Capture the cell that displays the provided text and extract its (x, y) central coordinate. 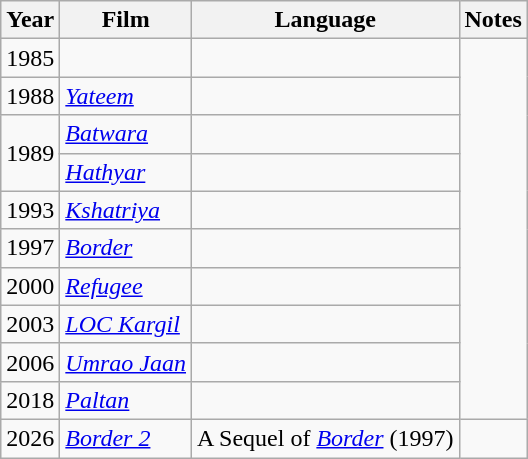
1988 (30, 96)
2018 (30, 400)
1989 (30, 153)
Year (30, 20)
LOC Kargil (126, 324)
Umrao Jaan (126, 362)
2000 (30, 286)
2026 (30, 438)
Paltan (126, 400)
1997 (30, 248)
Kshatriya (126, 210)
Yateem (126, 96)
A Sequel of Border (1997) (326, 438)
Language (326, 20)
Border 2 (126, 438)
Hathyar (126, 172)
1993 (30, 210)
2003 (30, 324)
Refugee (126, 286)
Film (126, 20)
1985 (30, 58)
2006 (30, 362)
Batwara (126, 134)
Notes (493, 20)
Border (126, 248)
